Capture the cell that displays the provided text and extract its [x, y] central coordinate. 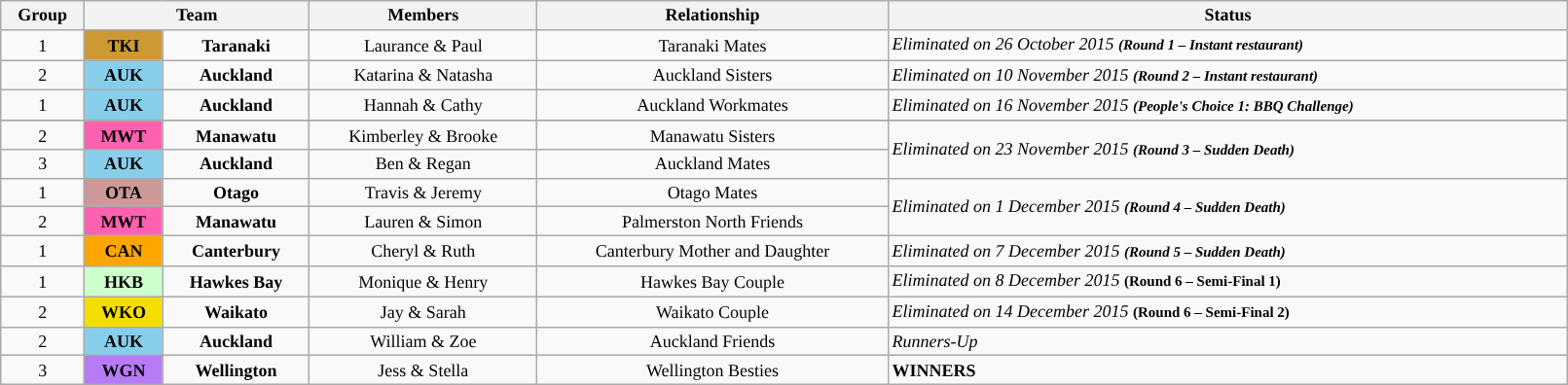
TKI [125, 45]
Eliminated on 26 October 2015 (Round 1 – Instant restaurant) [1228, 45]
CAN [125, 251]
Eliminated on 8 December 2015 (Round 6 – Semi-Final 1) [1228, 282]
Relationship [712, 16]
Runners-Up [1228, 341]
Taranaki [236, 45]
Monique & Henry [423, 282]
Travis & Jeremy [423, 192]
Auckland Sisters [712, 76]
HKB [125, 282]
Hawkes Bay Couple [712, 282]
Auckland Friends [712, 341]
Canterbury Mother and Daughter [712, 251]
WGN [125, 370]
Laurance & Paul [423, 45]
Palmerston North Friends [712, 222]
Otago Mates [712, 192]
Cheryl & Ruth [423, 251]
Eliminated on 10 November 2015 (Round 2 – Instant restaurant) [1228, 76]
Taranaki Mates [712, 45]
Eliminated on 16 November 2015 (People's Choice 1: BBQ Challenge) [1228, 105]
Eliminated on 1 December 2015 (Round 4 – Sudden Death) [1228, 206]
WINNERS [1228, 370]
Eliminated on 23 November 2015 (Round 3 – Sudden Death) [1228, 150]
Lauren & Simon [423, 222]
Team [197, 16]
Members [423, 16]
Katarina & Natasha [423, 76]
Waikato [236, 311]
Auckland Workmates [712, 105]
Kimberley & Brooke [423, 135]
Hawkes Bay [236, 282]
OTA [125, 192]
William & Zoe [423, 341]
Wellington Besties [712, 370]
Jess & Stella [423, 370]
Canterbury [236, 251]
Eliminated on 7 December 2015 (Round 5 – Sudden Death) [1228, 251]
WKO [125, 311]
Otago [236, 192]
Group [43, 16]
Hannah & Cathy [423, 105]
Manawatu Sisters [712, 135]
Eliminated on 14 December 2015 (Round 6 – Semi-Final 2) [1228, 311]
Jay & Sarah [423, 311]
Auckland Mates [712, 164]
Wellington [236, 370]
Waikato Couple [712, 311]
Status [1228, 16]
Ben & Regan [423, 164]
